For the text-containing cell, return its midpoint in [x, y] coordinate format. 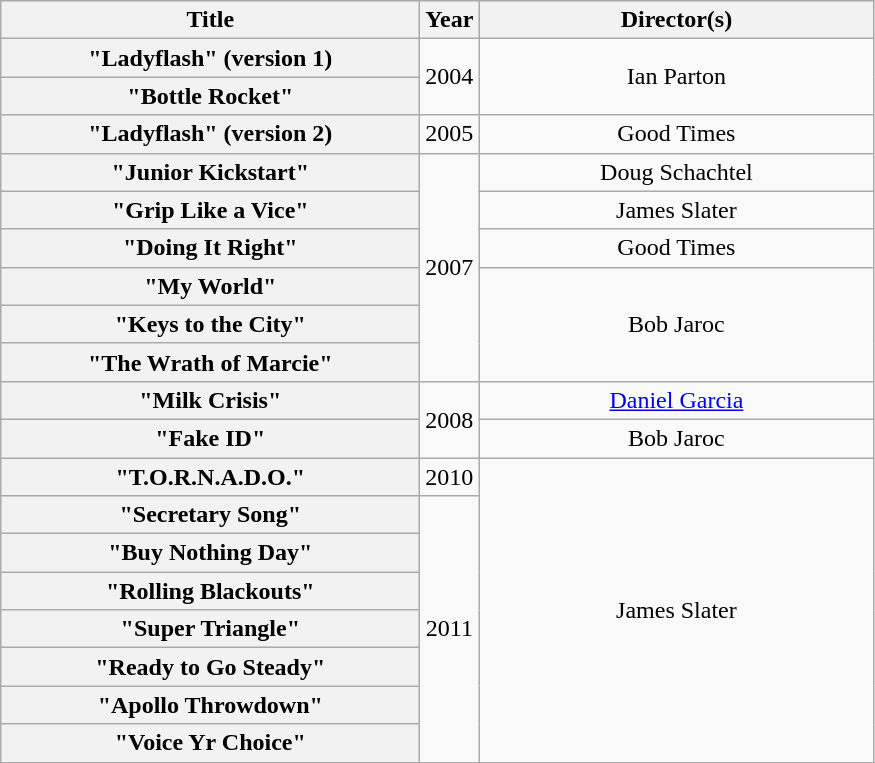
Year [450, 20]
Daniel Garcia [676, 400]
"Buy Nothing Day" [210, 553]
2005 [450, 134]
"Rolling Blackouts" [210, 591]
"Bottle Rocket" [210, 96]
"Fake ID" [210, 438]
Doug Schachtel [676, 172]
2008 [450, 419]
"Voice Yr Choice" [210, 743]
"The Wrath of Marcie" [210, 362]
"Ladyflash" (version 1) [210, 58]
"Secretary Song" [210, 515]
"Apollo Throwdown" [210, 705]
Ian Parton [676, 77]
2004 [450, 77]
"Doing It Right" [210, 248]
2007 [450, 267]
"T.O.R.N.A.D.O." [210, 477]
"Ladyflash" (version 2) [210, 134]
"Super Triangle" [210, 629]
Title [210, 20]
"Ready to Go Steady" [210, 667]
2010 [450, 477]
"Keys to the City" [210, 324]
"My World" [210, 286]
2011 [450, 629]
Director(s) [676, 20]
"Junior Kickstart" [210, 172]
"Milk Crisis" [210, 400]
"Grip Like a Vice" [210, 210]
